Identify which cell holds the provided text, then report its (x, y) central coordinate. 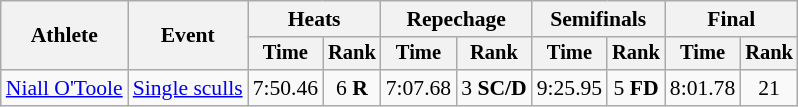
Semifinals (598, 19)
7:50.46 (286, 88)
3 SC/D (494, 88)
Heats (314, 19)
Niall O'Toole (64, 88)
7:07.68 (418, 88)
9:25.95 (570, 88)
6 R (352, 88)
Athlete (64, 36)
8:01.78 (702, 88)
Final (732, 19)
5 FD (636, 88)
Repechage (456, 19)
Event (188, 36)
21 (769, 88)
Single sculls (188, 88)
